Extract the [x, y] coordinate from the center of the cell holding the provided text.  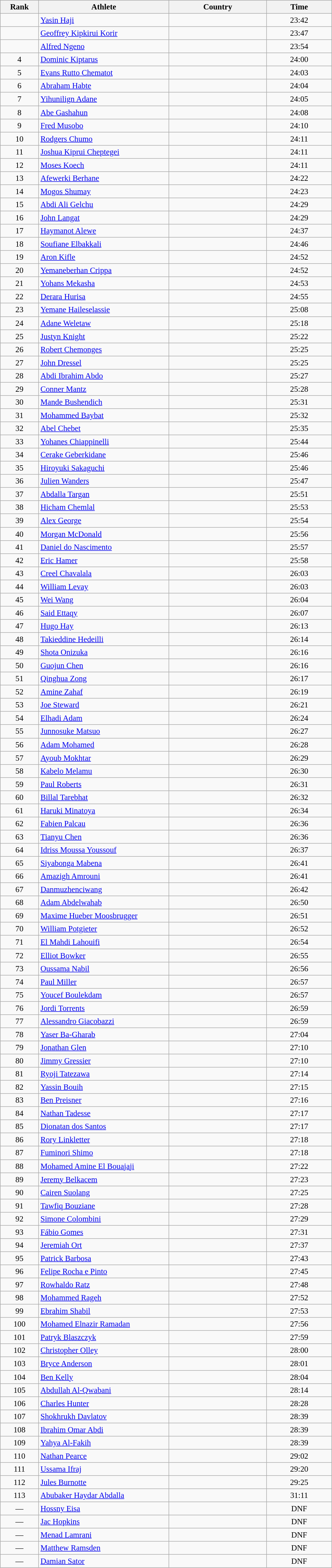
Time [299, 7]
Yassin Bouih [104, 1087]
80 [20, 1061]
26:17 [299, 679]
21 [20, 283]
26:55 [299, 956]
48 [20, 639]
Paul Roberts [104, 784]
86 [20, 1140]
112 [20, 1482]
Yohanes Chiappinelli [104, 442]
24:04 [299, 86]
13 [20, 178]
Hugo Hay [104, 626]
25:54 [299, 521]
Alessandro Giacobazzi [104, 1021]
Dionatan dos Santos [104, 1127]
36 [20, 481]
65 [20, 863]
Oussama Nabil [104, 968]
66 [20, 876]
26:28 [299, 745]
103 [20, 1364]
96 [20, 1272]
26:04 [299, 600]
Mohamed Amine El Bouajaji [104, 1166]
54 [20, 718]
26:14 [299, 639]
27:45 [299, 1272]
26:51 [299, 916]
Alex George [104, 521]
9 [20, 125]
26:56 [299, 968]
74 [20, 982]
Patrick Barbosa [104, 1258]
31 [20, 415]
5 [20, 73]
26:34 [299, 810]
Jeremiah Ort [104, 1245]
Danmuzhenciwang [104, 890]
7 [20, 99]
28:04 [299, 1377]
Athlete [104, 7]
Adane Weletaw [104, 323]
Daniel do Nascimento [104, 547]
26:29 [299, 758]
51 [20, 679]
31:11 [299, 1495]
Ayoub Mokhtar [104, 758]
27:29 [299, 1219]
29:20 [299, 1469]
26:24 [299, 718]
35 [20, 468]
11 [20, 152]
25:53 [299, 508]
87 [20, 1153]
Rowhaldo Ratz [104, 1285]
41 [20, 547]
Christopher Olley [104, 1351]
Cairen Suolang [104, 1192]
23:54 [299, 47]
97 [20, 1285]
26:37 [299, 850]
Eric Hamer [104, 560]
99 [20, 1311]
Jac Hopkins [104, 1522]
56 [20, 745]
Yemane Haileselassie [104, 310]
24:08 [299, 112]
Fuminori Shimo [104, 1153]
Haymanot Alewe [104, 231]
26:50 [299, 903]
Mohamed Elnazir Ramadan [104, 1324]
27:04 [299, 1034]
30 [20, 402]
62 [20, 824]
Qinghua Zong [104, 679]
25:51 [299, 494]
19 [20, 257]
Jordi Torrents [104, 1008]
Yahya Al-Fakih [104, 1443]
Jimmy Gressier [104, 1061]
Joe Steward [104, 705]
27:25 [299, 1192]
50 [20, 666]
Jeremy Belkacem [104, 1179]
24:03 [299, 73]
108 [20, 1430]
26:19 [299, 692]
Nathan Pearce [104, 1456]
64 [20, 850]
Damian Sator [104, 1561]
Mogos Shumay [104, 191]
53 [20, 705]
Yihunilign Adane [104, 99]
Siyabonga Mabena [104, 863]
Justyn Knight [104, 336]
43 [20, 573]
88 [20, 1166]
27:52 [299, 1298]
24:23 [299, 191]
17 [20, 231]
83 [20, 1100]
27:28 [299, 1206]
14 [20, 191]
28:01 [299, 1364]
Country [218, 7]
113 [20, 1495]
28:28 [299, 1403]
49 [20, 652]
68 [20, 903]
Junnosuke Matsuo [104, 732]
Moses Koech [104, 165]
57 [20, 758]
26 [20, 349]
Yasin Haji [104, 20]
110 [20, 1456]
Yemaneberhan Crippa [104, 271]
William Levay [104, 587]
Abdullah Al-Qwabani [104, 1390]
94 [20, 1245]
75 [20, 995]
Tawfiq Bouziane [104, 1206]
27:31 [299, 1232]
Ben Preisner [104, 1100]
27:53 [299, 1311]
Yohans Mekasha [104, 283]
Haruki Minatoya [104, 810]
24:46 [299, 244]
73 [20, 968]
John Dressel [104, 363]
107 [20, 1416]
Abdalla Targan [104, 494]
Tianyu Chen [104, 837]
Robert Chemonges [104, 349]
27:56 [299, 1324]
Adam Abdelwahab [104, 903]
82 [20, 1087]
26:31 [299, 784]
46 [20, 613]
Rank [20, 7]
26:07 [299, 613]
104 [20, 1377]
89 [20, 1179]
Menad Lamrani [104, 1535]
Mohammed Baybat [104, 415]
101 [20, 1337]
Fabien Palcau [104, 824]
Amine Zahaf [104, 692]
Youcef Boulekdam [104, 995]
Evans Rutto Chematot [104, 73]
Joshua Kiprui Cheptegei [104, 152]
63 [20, 837]
26:30 [299, 771]
27:22 [299, 1166]
Mohammed Rageh [104, 1298]
25:31 [299, 402]
Alfred Ngeno [104, 47]
109 [20, 1443]
Abe Gashahun [104, 112]
Felipe Rocha e Pinto [104, 1272]
29:25 [299, 1482]
Ebrahim Shabil [104, 1311]
93 [20, 1232]
25:56 [299, 534]
27:16 [299, 1100]
Soufiane Elbakkali [104, 244]
El Mahdi Lahouifi [104, 942]
Afewerki Berhane [104, 178]
Elliot Bowker [104, 956]
Yaser Ba-Gharab [104, 1034]
69 [20, 916]
25 [20, 336]
60 [20, 797]
27:48 [299, 1285]
Abdi Ali Gelchu [104, 205]
24:22 [299, 178]
100 [20, 1324]
92 [20, 1219]
25:08 [299, 310]
Rodgers Chumo [104, 139]
71 [20, 942]
38 [20, 508]
72 [20, 956]
Jonathan Glen [104, 1048]
25:18 [299, 323]
39 [20, 521]
Fábio Gomes [104, 1232]
76 [20, 1008]
16 [20, 218]
90 [20, 1192]
78 [20, 1034]
Patryk Blaszczyk [104, 1337]
26:32 [299, 797]
John Langat [104, 218]
67 [20, 890]
8 [20, 112]
Takieddine Hedeilli [104, 639]
25:22 [299, 336]
24:53 [299, 283]
Idriss Moussa Youssouf [104, 850]
4 [20, 60]
52 [20, 692]
23:47 [299, 33]
23 [20, 310]
24:55 [299, 297]
Simone Colombini [104, 1219]
45 [20, 600]
Elhadi Adam [104, 718]
27:43 [299, 1258]
32 [20, 429]
Ibrahim Omar Abdi [104, 1430]
77 [20, 1021]
44 [20, 587]
24:05 [299, 99]
25:44 [299, 442]
59 [20, 784]
95 [20, 1258]
33 [20, 442]
27:59 [299, 1337]
Billal Tarebhat [104, 797]
26:21 [299, 705]
84 [20, 1114]
22 [20, 297]
Charles Hunter [104, 1403]
27:14 [299, 1074]
37 [20, 494]
85 [20, 1127]
29 [20, 389]
Ussama Ifraj [104, 1469]
28:00 [299, 1351]
27:23 [299, 1179]
24:10 [299, 125]
Mande Bushendich [104, 402]
47 [20, 626]
Aron Kifle [104, 257]
29:02 [299, 1456]
Amazigh Amrouni [104, 876]
Hossny Eisa [104, 1509]
105 [20, 1390]
28 [20, 376]
25:58 [299, 560]
Maxime Hueber Moosbrugger [104, 916]
28:14 [299, 1390]
Abraham Habte [104, 86]
91 [20, 1206]
6 [20, 86]
23:42 [299, 20]
Dominic Kiptarus [104, 60]
25:35 [299, 429]
27:15 [299, 1087]
Ryoji Tatezawa [104, 1074]
William Potgieter [104, 929]
20 [20, 271]
12 [20, 165]
Hicham Chemlal [104, 508]
25:47 [299, 481]
24 [20, 323]
Wei Wang [104, 600]
Paul Miller [104, 982]
Abel Chebet [104, 429]
81 [20, 1074]
Nathan Tadesse [104, 1114]
61 [20, 810]
Jules Burnotte [104, 1482]
26:42 [299, 890]
Said Ettaqy [104, 613]
79 [20, 1048]
Matthew Ramsden [104, 1548]
70 [20, 929]
111 [20, 1469]
27 [20, 363]
42 [20, 560]
25:27 [299, 376]
Abdi Ibrahim Abdo [104, 376]
24:37 [299, 231]
Morgan McDonald [104, 534]
Fred Musobo [104, 125]
40 [20, 534]
98 [20, 1298]
Rory Linkletter [104, 1140]
Guojun Chen [104, 666]
102 [20, 1351]
15 [20, 205]
26:27 [299, 732]
58 [20, 771]
Hiroyuki Sakaguchi [104, 468]
Adam Mohamed [104, 745]
Shokhrukh Davlatov [104, 1416]
Kabelo Melamu [104, 771]
27:37 [299, 1245]
Geoffrey Kipkirui Korir [104, 33]
24:00 [299, 60]
26:54 [299, 942]
55 [20, 732]
Ben Kelly [104, 1377]
Shota Onizuka [104, 652]
Julien Wanders [104, 481]
26:52 [299, 929]
Creel Chavalala [104, 573]
25:32 [299, 415]
26:13 [299, 626]
34 [20, 455]
25:57 [299, 547]
Bryce Anderson [104, 1364]
10 [20, 139]
Abubaker Haydar Abdalla [104, 1495]
106 [20, 1403]
25:28 [299, 389]
18 [20, 244]
Derara Hurisa [104, 297]
Cerake Geberkidane [104, 455]
Conner Mantz [104, 389]
